Extract the (x, y) coordinate from the center of the cell holding the provided text.  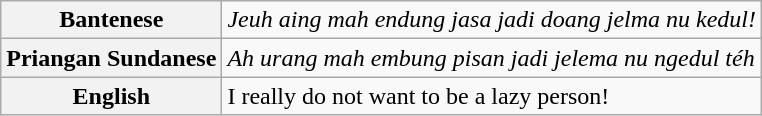
Bantenese (112, 20)
I really do not want to be a lazy person! (492, 96)
Priangan Sundanese (112, 58)
English (112, 96)
Ah urang mah embung pisan jadi jelema nu ngedul téh (492, 58)
Jeuh aing mah endung jasa jadi doang jelma nu kedul! (492, 20)
